Return [X, Y] of the center of cell containing provided text 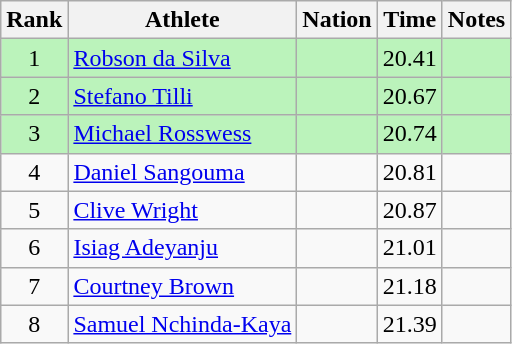
20.87 [410, 210]
Clive Wright [182, 210]
Michael Rosswess [182, 134]
7 [34, 286]
21.01 [410, 248]
Nation [337, 20]
8 [34, 324]
Notes [476, 20]
Samuel Nchinda-Kaya [182, 324]
Isiag Adeyanju [182, 248]
3 [34, 134]
Time [410, 20]
Stefano Tilli [182, 96]
Rank [34, 20]
21.18 [410, 286]
20.67 [410, 96]
20.41 [410, 58]
20.74 [410, 134]
21.39 [410, 324]
6 [34, 248]
Daniel Sangouma [182, 172]
Courtney Brown [182, 286]
Athlete [182, 20]
1 [34, 58]
2 [34, 96]
Robson da Silva [182, 58]
20.81 [410, 172]
5 [34, 210]
4 [34, 172]
